Return the [x, y] coordinate for the center point of the cell that contains the specified text.  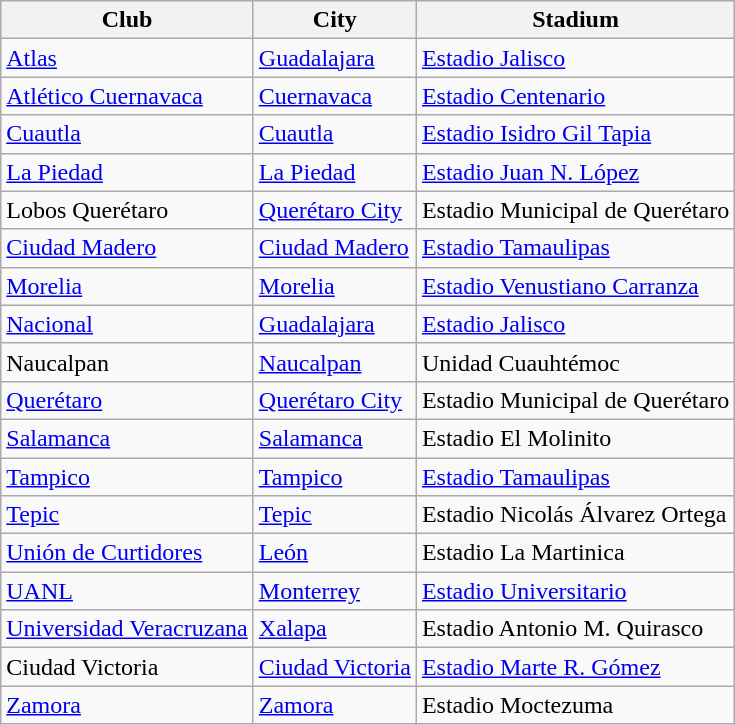
Estadio Moctezuma [575, 705]
Atlético Cuernavaca [128, 96]
Estadio La Martinica [575, 553]
Estadio Isidro Gil Tapia [575, 134]
UANL [128, 591]
Estadio El Molinito [575, 438]
Monterrey [334, 591]
Estadio Marte R. Gómez [575, 667]
Club [128, 20]
Querétaro [128, 400]
Stadium [575, 20]
Estadio Nicolás Álvarez Ortega [575, 515]
Atlas [128, 58]
Universidad Veracruzana [128, 629]
Cuernavaca [334, 96]
Estadio Venustiano Carranza [575, 286]
León [334, 553]
Estadio Centenario [575, 96]
Xalapa [334, 629]
Estadio Universitario [575, 591]
Lobos Querétaro [128, 210]
Unidad Cuauhtémoc [575, 362]
Estadio Antonio M. Quirasco [575, 629]
Unión de Curtidores [128, 553]
Estadio Juan N. López [575, 172]
Nacional [128, 324]
City [334, 20]
